From the cell containing the given text, extract its center point as [x, y] coordinate. 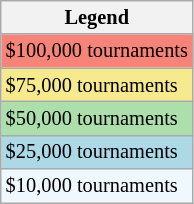
$25,000 tournaments [97, 152]
$100,000 tournaments [97, 51]
$50,000 tournaments [97, 118]
$10,000 tournaments [97, 186]
$75,000 tournaments [97, 85]
Legend [97, 17]
